Determine the [X, Y] coordinate at the center of the cell enclosing the given text.  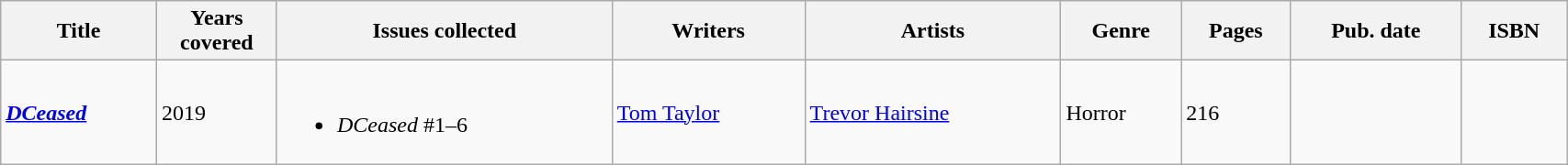
Horror [1121, 112]
Issues collected [445, 31]
Tom Taylor [708, 112]
2019 [217, 112]
Title [79, 31]
Pages [1236, 31]
DCeased [79, 112]
216 [1236, 112]
DCeased #1–6 [445, 112]
Years covered [217, 31]
Artists [933, 31]
ISBN [1514, 31]
Trevor Hairsine [933, 112]
Writers [708, 31]
Pub. date [1376, 31]
Genre [1121, 31]
